Determine the (X, Y) coordinate at the center of the cell enclosing the given text.  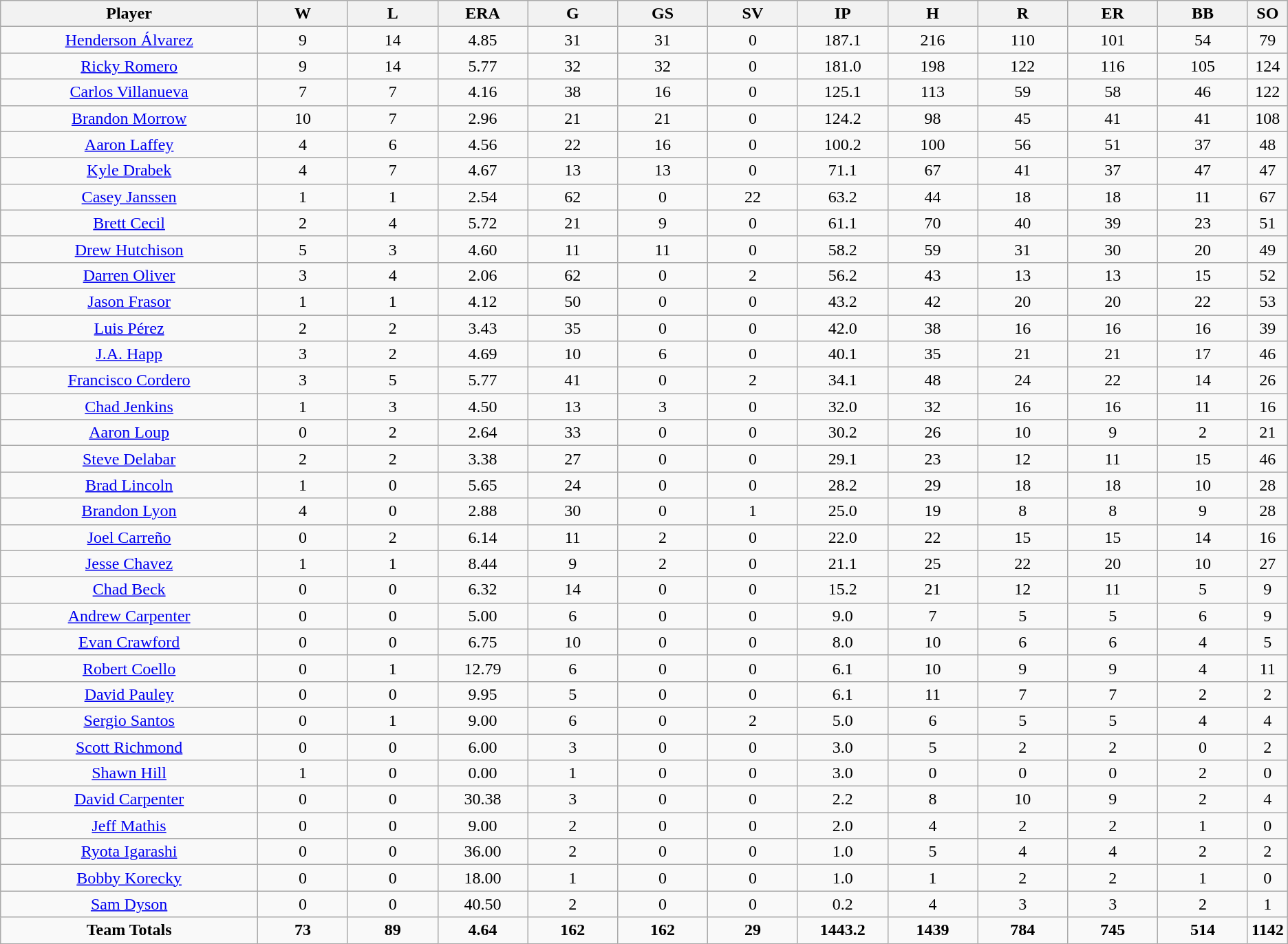
4.50 (483, 407)
Aaron Loup (129, 433)
21.1 (842, 564)
42 (933, 301)
Jason Frasor (129, 301)
61.1 (842, 223)
Sam Dyson (129, 904)
Aaron Laffey (129, 144)
Team Totals (129, 930)
2.88 (483, 511)
100.2 (842, 144)
9.95 (483, 694)
G (572, 14)
1443.2 (842, 930)
514 (1203, 930)
4.60 (483, 249)
105 (1203, 66)
1439 (933, 930)
4.85 (483, 40)
Robert Coello (129, 668)
101 (1113, 40)
73 (303, 930)
19 (933, 511)
4.12 (483, 301)
44 (933, 197)
Brad Lincoln (129, 485)
22.0 (842, 537)
R (1022, 14)
216 (933, 40)
David Carpenter (129, 800)
8.0 (842, 642)
9.0 (842, 616)
Kyle Drabek (129, 171)
50 (572, 301)
Andrew Carpenter (129, 616)
Brandon Lyon (129, 511)
124.2 (842, 118)
2.2 (842, 800)
56.2 (842, 275)
43.2 (842, 301)
56 (1022, 144)
124 (1267, 66)
SO (1267, 14)
Bobby Korecky (129, 878)
Henderson Álvarez (129, 40)
4.16 (483, 92)
J.A. Happ (129, 354)
113 (933, 92)
SV (753, 14)
40.1 (842, 354)
6.32 (483, 590)
4.69 (483, 354)
0.2 (842, 904)
25.0 (842, 511)
3.38 (483, 459)
89 (392, 930)
1142 (1267, 930)
110 (1022, 40)
2.54 (483, 197)
Chad Jenkins (129, 407)
ERA (483, 14)
58 (1113, 92)
4.64 (483, 930)
43 (933, 275)
108 (1267, 118)
Jeff Mathis (129, 826)
4.56 (483, 144)
W (303, 14)
Steve Delabar (129, 459)
79 (1267, 40)
Francisco Cordero (129, 380)
40.50 (483, 904)
Chad Beck (129, 590)
Carlos Villanueva (129, 92)
6.75 (483, 642)
Drew Hutchison (129, 249)
2.0 (842, 826)
H (933, 14)
15.2 (842, 590)
Player (129, 14)
4.67 (483, 171)
125.1 (842, 92)
70 (933, 223)
53 (1267, 301)
33 (572, 433)
12.79 (483, 668)
30.2 (842, 433)
54 (1203, 40)
116 (1113, 66)
63.2 (842, 197)
71.1 (842, 171)
17 (1203, 354)
Jesse Chavez (129, 564)
100 (933, 144)
Luis Pérez (129, 328)
29.1 (842, 459)
5.65 (483, 485)
3.43 (483, 328)
Casey Janssen (129, 197)
784 (1022, 930)
28.2 (842, 485)
2.64 (483, 433)
Brett Cecil (129, 223)
25 (933, 564)
Sergio Santos (129, 720)
187.1 (842, 40)
BB (1203, 14)
ER (1113, 14)
6.00 (483, 747)
Ryota Igarashi (129, 852)
0.00 (483, 773)
Joel Carreño (129, 537)
42.0 (842, 328)
6.14 (483, 537)
Shawn Hill (129, 773)
David Pauley (129, 694)
52 (1267, 275)
745 (1113, 930)
45 (1022, 118)
Darren Oliver (129, 275)
181.0 (842, 66)
Ricky Romero (129, 66)
36.00 (483, 852)
5.72 (483, 223)
Scott Richmond (129, 747)
5.00 (483, 616)
Brandon Morrow (129, 118)
2.96 (483, 118)
30.38 (483, 800)
2.06 (483, 275)
98 (933, 118)
Evan Crawford (129, 642)
L (392, 14)
198 (933, 66)
8.44 (483, 564)
IP (842, 14)
18.00 (483, 878)
40 (1022, 223)
32.0 (842, 407)
58.2 (842, 249)
GS (663, 14)
5.0 (842, 720)
49 (1267, 249)
34.1 (842, 380)
